Return (x, y) of the center of cell containing provided text 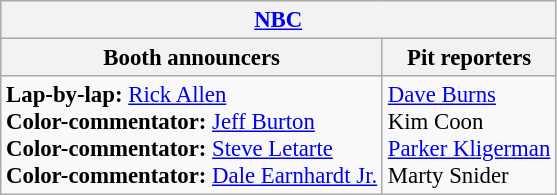
Pit reporters (468, 58)
Dave BurnsKim CoonParker KligermanMarty Snider (468, 136)
NBC (278, 20)
Booth announcers (192, 58)
Lap-by-lap: Rick AllenColor-commentator: Jeff BurtonColor-commentator: Steve LetarteColor-commentator: Dale Earnhardt Jr. (192, 136)
